Capture the cell that displays the provided text and extract its (X, Y) central coordinate. 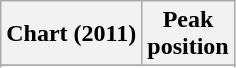
Peakposition (188, 34)
Chart (2011) (72, 34)
